Capture the cell that displays the provided text and extract its (X, Y) central coordinate. 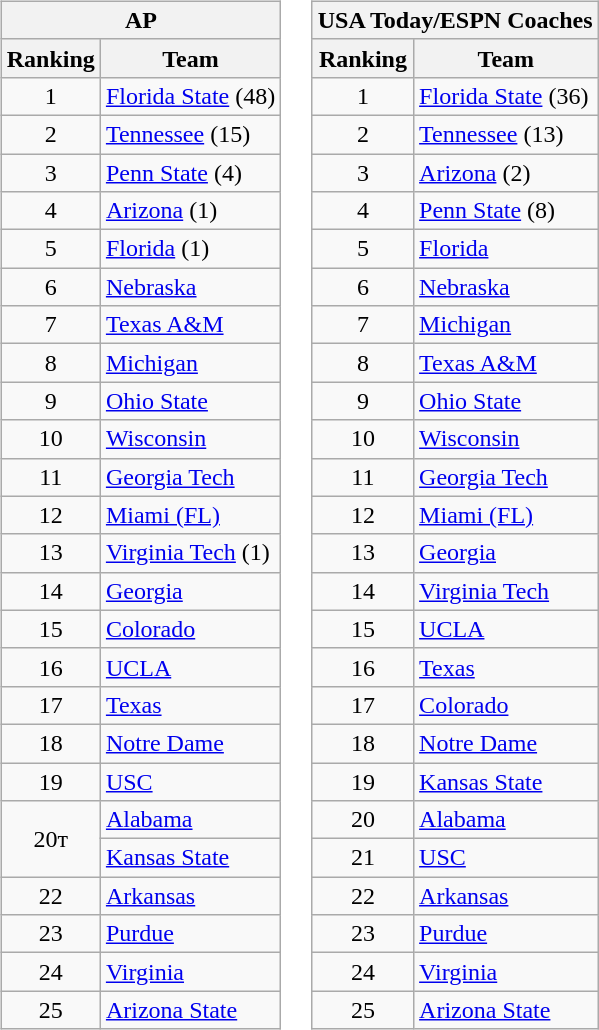
Florida State (48) (190, 96)
AP (140, 20)
USA Today/ESPN Coaches (455, 20)
Virginia Tech (506, 591)
Penn State (4) (190, 173)
Virginia Tech (1) (190, 553)
20 (362, 820)
Penn State (8) (506, 211)
Tennessee (15) (190, 134)
Florida State (36) (506, 96)
Florida (506, 249)
21 (362, 858)
Florida (1) (190, 249)
Arizona (1) (190, 211)
Tennessee (13) (506, 134)
Arizona (2) (506, 173)
20т (50, 839)
